Provide the (X, Y) coordinate of the cell's center where the given text is located.  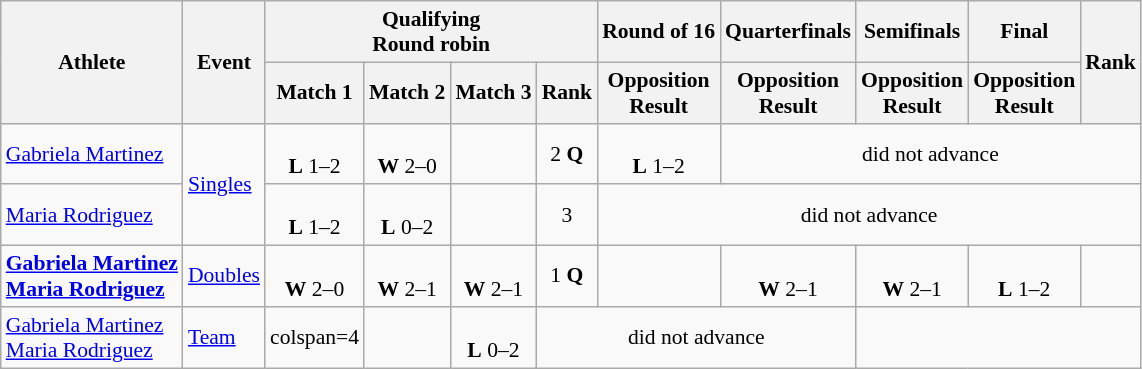
Match 1 (314, 92)
Final (1024, 32)
Event (224, 62)
Maria Rodriguez (92, 216)
Round of 16 (658, 32)
3 (568, 216)
Singles (224, 184)
2 Q (568, 154)
Doubles (224, 276)
Athlete (92, 62)
Gabriela Martinez (92, 154)
colspan=4 (314, 338)
1 Q (568, 276)
Team (224, 338)
QualifyingRound robin (431, 32)
Semifinals (912, 32)
Quarterfinals (788, 32)
Match 3 (493, 92)
Match 2 (407, 92)
